From the cell containing the given text, extract its center point as [x, y] coordinate. 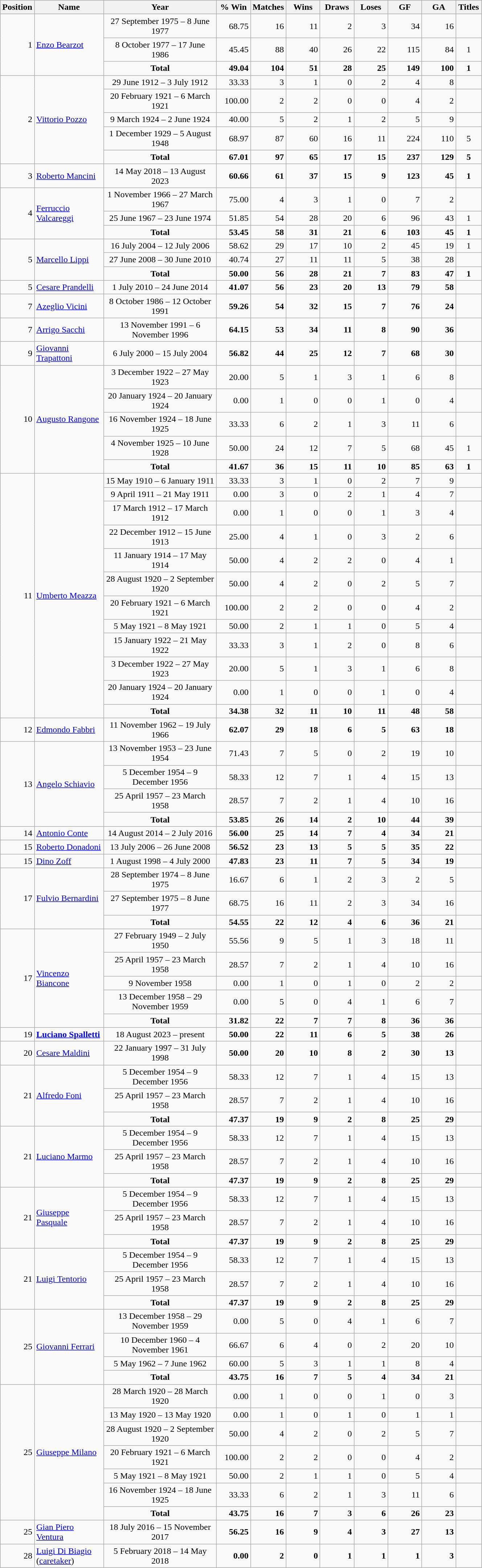
1 August 1998 – 4 July 2000 [160, 861]
67.01 [234, 157]
Giovanni Trapattoni [69, 353]
60.00 [234, 1363]
Gian Piero Ventura [69, 1532]
Umberto Meazza [69, 596]
237 [405, 157]
18 July 2016 – 15 November 2017 [160, 1532]
16.67 [234, 880]
129 [439, 157]
28 March 1920 – 28 March 1920 [160, 1396]
13 November 1953 – 23 June 1954 [160, 753]
Antonio Conte [69, 833]
Luigi Tentorio [69, 1279]
45.45 [234, 49]
90 [405, 330]
1 November 1966 – 27 March 1967 [160, 199]
Matches [268, 7]
Wins [303, 7]
88 [268, 49]
65 [303, 157]
76 [405, 306]
14 May 2018 – 13 August 2023 [160, 176]
13 May 1920 – 13 May 1920 [160, 1415]
35 [405, 847]
GA [439, 7]
53.45 [234, 232]
104 [268, 68]
59.26 [234, 306]
51 [303, 68]
Giuseppe Pasquale [69, 1218]
Azeglio Vicini [69, 306]
53.85 [234, 819]
83 [405, 274]
27 February 1949 – 2 July 1950 [160, 941]
1 December 1929 – 5 August 1948 [160, 138]
51.85 [234, 218]
6 July 2000 – 15 July 2004 [160, 353]
13 November 1991 – 6 November 1996 [160, 330]
224 [405, 138]
Roberto Donadoni [69, 847]
40.74 [234, 260]
31 [303, 232]
Luigi Di Biagio (caretaker) [69, 1556]
Name [69, 7]
85 [405, 466]
11 November 1962 – 19 July 1966 [160, 730]
25 June 1967 – 23 June 1974 [160, 218]
97 [268, 157]
54.55 [234, 922]
9 November 1958 [160, 983]
84 [439, 49]
110 [439, 138]
60.66 [234, 176]
96 [405, 218]
47 [439, 274]
79 [405, 287]
41.07 [234, 287]
15 May 1910 – 6 January 1911 [160, 480]
Cesare Prandelli [69, 287]
9 April 1911 – 21 May 1911 [160, 494]
GF [405, 7]
11 January 1914 – 17 May 1914 [160, 560]
10 December 1960 – 4 November 1961 [160, 1345]
9 March 1924 – 2 June 1924 [160, 120]
Vittorio Pozzo [69, 120]
48 [405, 711]
Edmondo Fabbri [69, 730]
115 [405, 49]
13 July 2006 – 26 June 2008 [160, 847]
28 September 1974 – 8 June 1975 [160, 880]
Alfredo Foni [69, 1095]
34.38 [234, 711]
Luciano Spalletti [69, 1034]
Ferruccio Valcareggi [69, 213]
Giovanni Ferrari [69, 1347]
53 [268, 330]
Enzo Bearzot [69, 45]
58.62 [234, 246]
Draws [337, 7]
Vincenzo Biancone [69, 978]
8 October 1986 – 12 October 1991 [160, 306]
123 [405, 176]
25.00 [234, 536]
68.97 [234, 138]
39 [439, 819]
22 January 1997 – 31 July 1998 [160, 1053]
Fulvio Bernardini [69, 898]
Position [17, 7]
56.52 [234, 847]
Giuseppe Milano [69, 1452]
17 March 1912 – 17 March 1912 [160, 513]
56.25 [234, 1532]
Augusto Rangone [69, 419]
Luciano Marmo [69, 1156]
37 [303, 176]
56.82 [234, 353]
15 January 1922 – 21 May 1922 [160, 645]
61 [268, 176]
66.67 [234, 1345]
Cesare Maldini [69, 1053]
64.15 [234, 330]
40 [303, 49]
100 [439, 68]
62.07 [234, 730]
Titles [469, 7]
75.00 [234, 199]
16 July 2004 – 12 July 2006 [160, 246]
31.82 [234, 1021]
Year [160, 7]
47.83 [234, 861]
Dino Zoff [69, 861]
56.00 [234, 833]
149 [405, 68]
5 May 1962 – 7 June 1962 [160, 1363]
Marcello Lippi [69, 260]
55.56 [234, 941]
49.04 [234, 68]
8 October 1977 – 17 June 1986 [160, 49]
103 [405, 232]
71.43 [234, 753]
18 August 2023 – present [160, 1034]
41.67 [234, 466]
1 July 2010 – 24 June 2014 [160, 287]
29 June 1912 – 3 July 1912 [160, 82]
14 August 2014 – 2 July 2016 [160, 833]
4 November 1925 – 10 June 1928 [160, 448]
% Win [234, 7]
27 June 2008 – 30 June 2010 [160, 260]
87 [268, 138]
Arrigo Sacchi [69, 330]
60 [303, 138]
Roberto Mancini [69, 176]
40.00 [234, 120]
22 December 1912 – 15 June 1913 [160, 536]
Loses [371, 7]
Angelo Schiavio [69, 784]
43 [439, 218]
5 February 2018 – 14 May 2018 [160, 1556]
